Find where the given text appears and provide that cell's center as (X, Y) coordinate. 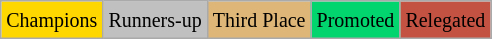
Relegated (446, 20)
Champions (52, 20)
Promoted (356, 20)
Third Place (259, 20)
Runners-up (155, 20)
